Locate the cell with the specified text and output its [x, y] center coordinate. 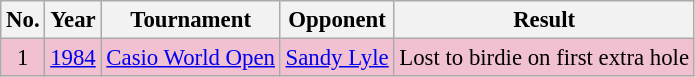
Lost to birdie on first extra hole [544, 58]
Opponent [337, 20]
Result [544, 20]
1 [23, 58]
Sandy Lyle [337, 58]
No. [23, 20]
Tournament [190, 20]
Year [73, 20]
Casio World Open [190, 58]
1984 [73, 58]
